Capture the cell that displays the provided text and extract its [X, Y] central coordinate. 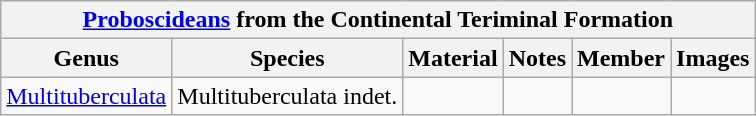
Member [622, 58]
Material [453, 58]
Notes [537, 58]
Species [288, 58]
Genus [86, 58]
Proboscideans from the Continental Teriminal Formation [378, 20]
Multituberculata [86, 96]
Images [713, 58]
Multituberculata indet. [288, 96]
